Find where the given text appears and provide that cell's center as (x, y) coordinate. 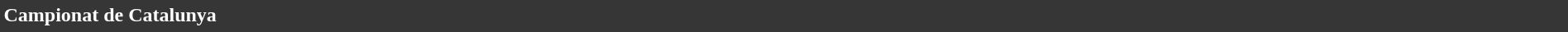
Campionat de Catalunya (784, 15)
